Provide the [X, Y] coordinate of the cell's center where the given text is located.  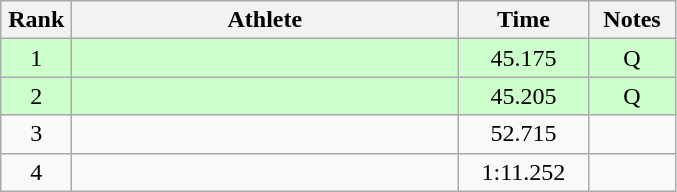
1 [36, 58]
Rank [36, 20]
52.715 [524, 134]
Time [524, 20]
1:11.252 [524, 172]
2 [36, 96]
4 [36, 172]
Notes [632, 20]
Athlete [265, 20]
45.205 [524, 96]
45.175 [524, 58]
3 [36, 134]
